Extract the (X, Y) coordinate from the center of the cell holding the provided text.  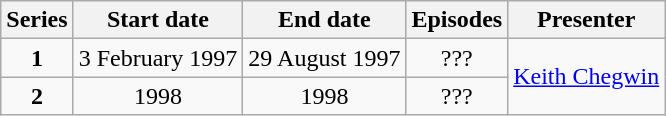
Start date (158, 20)
Keith Chegwin (586, 77)
Presenter (586, 20)
2 (37, 96)
1 (37, 58)
End date (324, 20)
Series (37, 20)
3 February 1997 (158, 58)
Episodes (457, 20)
29 August 1997 (324, 58)
